Extract the [X, Y] coordinate from the center of the cell holding the provided text.  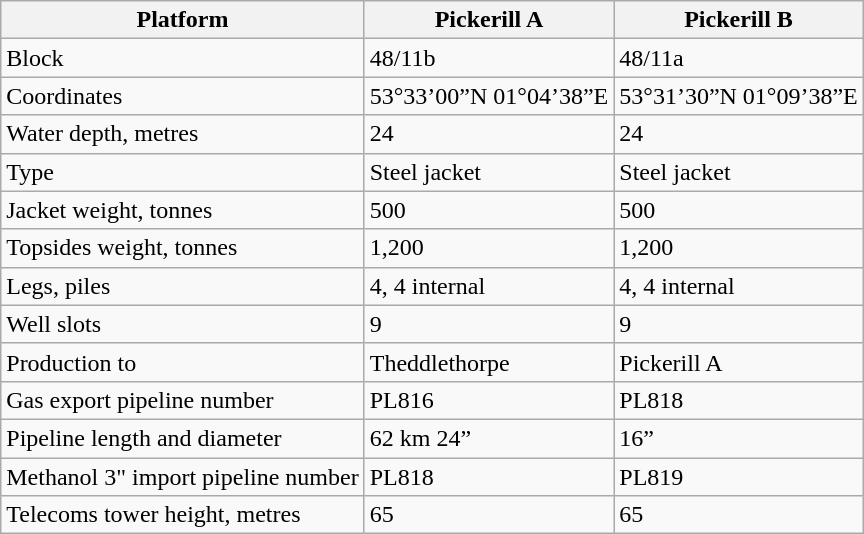
Well slots [182, 324]
Water depth, metres [182, 134]
Methanol 3" import pipeline number [182, 477]
Type [182, 172]
53°31’30”N 01°09’38”E [739, 96]
Production to [182, 362]
Legs, piles [182, 286]
16” [739, 438]
62 km 24” [489, 438]
Pipeline length and diameter [182, 438]
Jacket weight, tonnes [182, 210]
Block [182, 58]
Platform [182, 20]
Coordinates [182, 96]
Topsides weight, tonnes [182, 248]
53°33’00”N 01°04’38”E [489, 96]
48/11b [489, 58]
PL816 [489, 400]
Pickerill B [739, 20]
PL819 [739, 477]
Theddlethorpe [489, 362]
Telecoms tower height, metres [182, 515]
Gas export pipeline number [182, 400]
48/11a [739, 58]
